Find where the given text appears and provide that cell's center as [x, y] coordinate. 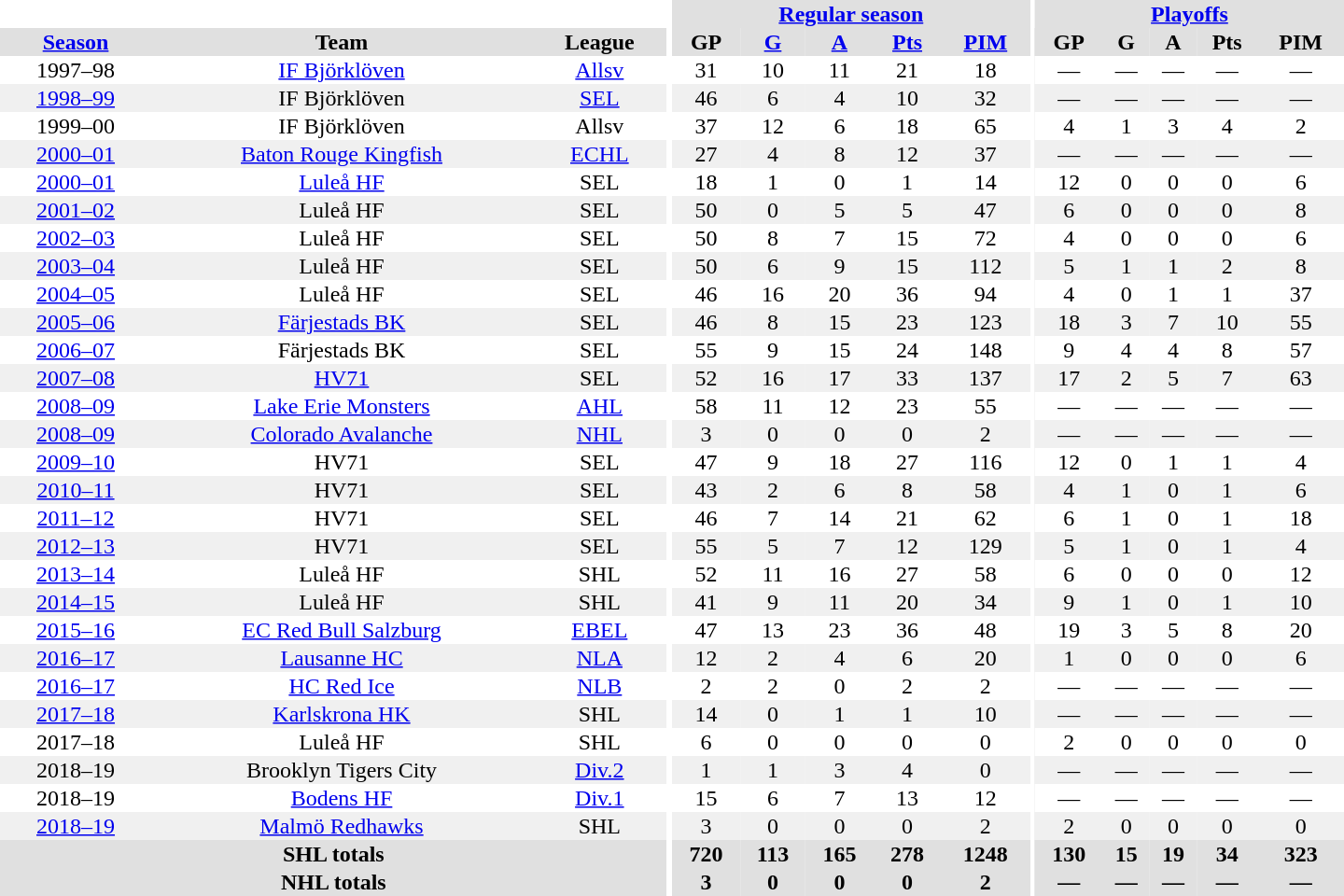
2012–13 [76, 546]
League [599, 42]
41 [706, 602]
HC Red Ice [342, 686]
2011–12 [76, 518]
Div.2 [599, 770]
33 [907, 378]
1248 [986, 854]
323 [1301, 854]
43 [706, 490]
32 [986, 98]
94 [986, 294]
129 [986, 546]
Brooklyn Tigers City [342, 770]
Colorado Avalanche [342, 434]
2006–07 [76, 350]
63 [1301, 378]
Karlskrona HK [342, 714]
62 [986, 518]
1999–00 [76, 126]
1998–99 [76, 98]
Div.1 [599, 798]
65 [986, 126]
57 [1301, 350]
720 [706, 854]
2009–10 [76, 462]
2004–05 [76, 294]
72 [986, 238]
2014–15 [76, 602]
Baton Rouge Kingfish [342, 154]
SHL totals [334, 854]
Team [342, 42]
48 [986, 630]
123 [986, 322]
2007–08 [76, 378]
2013–14 [76, 574]
2015–16 [76, 630]
NHL [599, 434]
EBEL [599, 630]
NHL totals [334, 882]
2001–02 [76, 210]
Lake Erie Monsters [342, 406]
1997–98 [76, 70]
113 [773, 854]
Bodens HF [342, 798]
EC Red Bull Salzburg [342, 630]
278 [907, 854]
116 [986, 462]
137 [986, 378]
130 [1070, 854]
Malmö Redhawks [342, 826]
2002–03 [76, 238]
2003–04 [76, 266]
ECHL [599, 154]
AHL [599, 406]
2005–06 [76, 322]
NLA [599, 658]
Lausanne HC [342, 658]
112 [986, 266]
Season [76, 42]
NLB [599, 686]
31 [706, 70]
148 [986, 350]
Regular season [851, 14]
2010–11 [76, 490]
24 [907, 350]
165 [840, 854]
Playoffs [1189, 14]
